Provide the [x, y] coordinate of the cell's center where the given text is located.  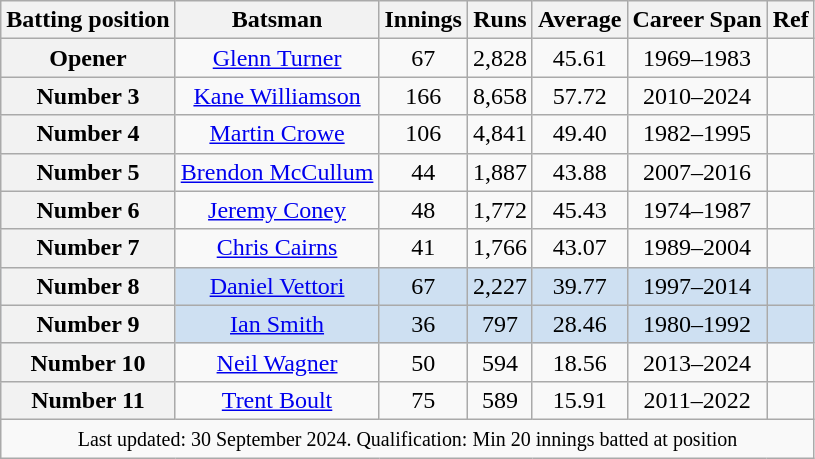
Number 10 [88, 362]
Number 9 [88, 324]
2007–2016 [697, 172]
Martin Crowe [277, 134]
45.43 [580, 210]
41 [423, 248]
Innings [423, 20]
2,828 [500, 58]
1980–1992 [697, 324]
166 [423, 96]
Trent Boult [277, 400]
1974–1987 [697, 210]
Chris Cairns [277, 248]
1,887 [500, 172]
1997–2014 [697, 286]
Number 8 [88, 286]
43.88 [580, 172]
Number 6 [88, 210]
Average [580, 20]
Number 5 [88, 172]
2011–2022 [697, 400]
797 [500, 324]
44 [423, 172]
Number 4 [88, 134]
1,772 [500, 210]
1989–2004 [697, 248]
589 [500, 400]
Career Span [697, 20]
36 [423, 324]
57.72 [580, 96]
39.77 [580, 286]
106 [423, 134]
Batsman [277, 20]
48 [423, 210]
50 [423, 362]
75 [423, 400]
594 [500, 362]
Kane Williamson [277, 96]
2,227 [500, 286]
2010–2024 [697, 96]
45.61 [580, 58]
Batting position [88, 20]
49.40 [580, 134]
28.46 [580, 324]
Number 11 [88, 400]
Runs [500, 20]
1,766 [500, 248]
18.56 [580, 362]
1982–1995 [697, 134]
Jeremy Coney [277, 210]
Ref [790, 20]
Ian Smith [277, 324]
Neil Wagner [277, 362]
15.91 [580, 400]
Number 7 [88, 248]
Brendon McCullum [277, 172]
Opener [88, 58]
Glenn Turner [277, 58]
2013–2024 [697, 362]
43.07 [580, 248]
1969–1983 [697, 58]
Last updated: 30 September 2024. Qualification: Min 20 innings batted at position [408, 438]
8,658 [500, 96]
4,841 [500, 134]
Daniel Vettori [277, 286]
Number 3 [88, 96]
